Return [x, y] of the center of cell containing provided text 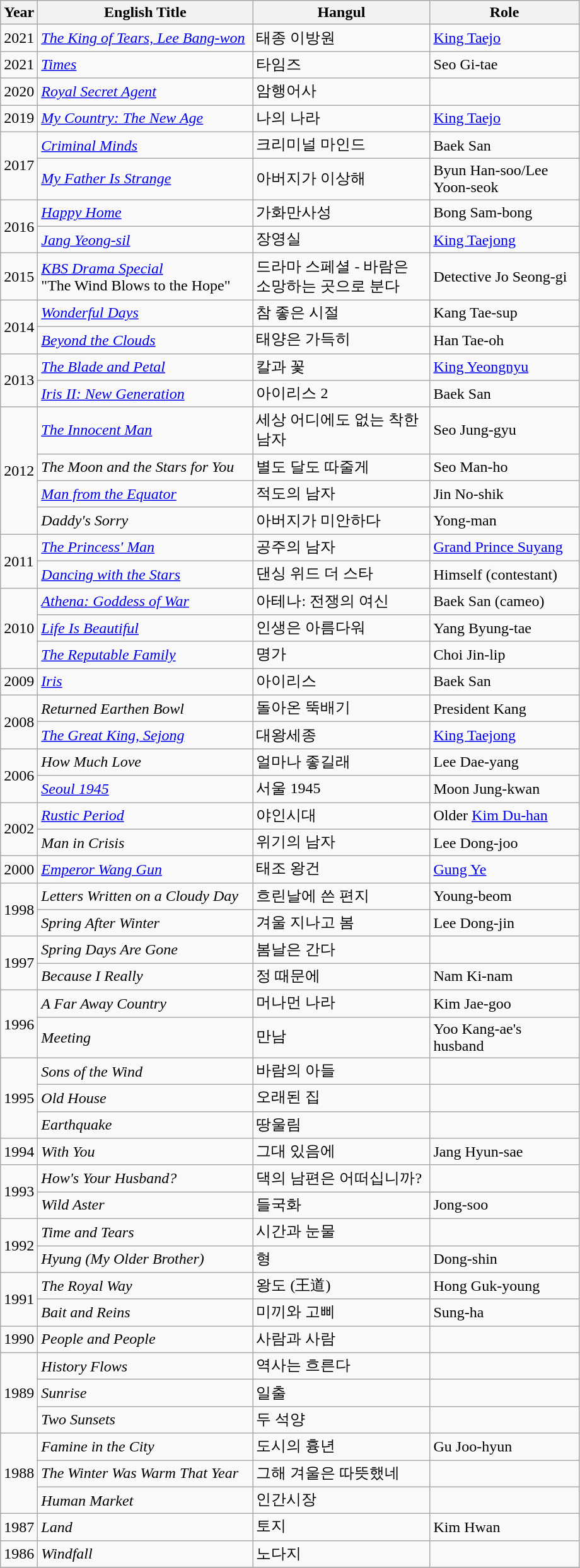
크리미널 마인드 [342, 145]
아이리스 [342, 682]
Kim Hwan [504, 1527]
만남 [342, 1037]
King Yeongnyu [504, 367]
The Winter Was Warm That Year [145, 1474]
Sunrise [145, 1393]
타임즈 [342, 64]
Windfall [145, 1554]
인생은 아름다워 [342, 629]
A Far Away Country [145, 1003]
1986 [19, 1554]
My Father Is Strange [145, 179]
The Princess' Man [145, 548]
Wonderful Days [145, 314]
2010 [19, 628]
Seoul 1945 [145, 789]
Moon Jung-kwan [504, 789]
아이리스 2 [342, 394]
대왕세종 [342, 736]
1996 [19, 1024]
Seo Man-ho [504, 467]
Life Is Beautiful [145, 629]
Gung Ye [504, 869]
흐린날에 쓴 편지 [342, 896]
Baek San (cameo) [504, 601]
Role [504, 13]
Year [19, 13]
The Moon and the Stars for You [145, 467]
1998 [19, 910]
Lee Dae-yang [504, 762]
Kang Tae-sup [504, 314]
2014 [19, 326]
위기의 남자 [342, 843]
KBS Drama Special "The Wind Blows to the Hope" [145, 277]
The Royal Way [145, 1286]
토지 [342, 1527]
태양은 가득히 [342, 340]
암행어사 [342, 92]
The Blade and Petal [145, 367]
1994 [19, 1152]
2002 [19, 829]
적도의 남자 [342, 494]
My Country: The New Age [145, 118]
Daddy's Sorry [145, 520]
도시의 흉년 [342, 1446]
형 [342, 1259]
세상 어디에도 없는 착한 남자 [342, 430]
정 때문에 [342, 976]
Hong Guk-young [504, 1286]
Athena: Goddess of War [145, 601]
1989 [19, 1393]
Bong Sam-bong [504, 213]
Han Tae-oh [504, 340]
Yong-man [504, 520]
Yoo Kang-ae's husband [504, 1037]
History Flows [145, 1366]
Kim Jae-goo [504, 1003]
봄날은 간다 [342, 950]
아버지가 미안하다 [342, 520]
Jin No-shik [504, 494]
1991 [19, 1299]
왕도 (王道) [342, 1286]
2011 [19, 561]
머나먼 나라 [342, 1003]
별도 달도 따줄게 [342, 467]
Jang Hyun-sae [504, 1152]
오래된 집 [342, 1099]
드라마 스페셜 - 바람은 소망하는 곳으로 분다 [342, 277]
Because I Really [145, 976]
Seo Jung-gyu [504, 430]
2008 [19, 722]
아테나: 전쟁의 여신 [342, 601]
Two Sunsets [145, 1420]
Dancing with the Stars [145, 575]
인간시장 [342, 1501]
사람과 사람 [342, 1339]
1997 [19, 963]
땅울림 [342, 1125]
Young-beom [504, 896]
1988 [19, 1474]
Beyond the Clouds [145, 340]
Land [145, 1527]
Sons of the Wind [145, 1071]
시간과 눈물 [342, 1232]
How's Your Husband? [145, 1178]
Lee Dong-jin [504, 924]
President Kang [504, 708]
Gu Joo-hyun [504, 1446]
Times [145, 64]
바람의 아들 [342, 1071]
공주의 남자 [342, 548]
Nam Ki-nam [504, 976]
그대 있음에 [342, 1152]
Byun Han-soo/Lee Yoon-seok [504, 179]
Hyung (My Older Brother) [145, 1259]
Dong-shin [504, 1259]
미끼와 고삐 [342, 1313]
Jang Yeong-sil [145, 239]
The King of Tears, Lee Bang-won [145, 38]
2015 [19, 277]
역사는 흐른다 [342, 1366]
야인시대 [342, 816]
People and People [145, 1339]
장영실 [342, 239]
Himself (contestant) [504, 575]
노다지 [342, 1554]
How Much Love [145, 762]
2009 [19, 682]
English Title [145, 13]
1995 [19, 1098]
Grand Prince Suyang [504, 548]
Older Kim Du-han [504, 816]
1987 [19, 1527]
1993 [19, 1192]
Man from the Equator [145, 494]
Spring Days Are Gone [145, 950]
Emperor Wang Gun [145, 869]
The Reputable Family [145, 655]
2012 [19, 471]
나의 나라 [342, 118]
2006 [19, 775]
댁의 남편은 어떠십니까? [342, 1178]
태종 이방원 [342, 38]
2000 [19, 869]
Rustic Period [145, 816]
Meeting [145, 1037]
Happy Home [145, 213]
Lee Dong-joo [504, 843]
들국화 [342, 1206]
Jong-soo [504, 1206]
일출 [342, 1393]
명가 [342, 655]
2017 [19, 166]
얼마나 좋길래 [342, 762]
Iris II: New Generation [145, 394]
Criminal Minds [145, 145]
가화만사성 [342, 213]
Yang Byung-tae [504, 629]
The Great King, Sejong [145, 736]
Spring After Winter [145, 924]
Bait and Reins [145, 1313]
Wild Aster [145, 1206]
칼과 꽃 [342, 367]
Returned Earthen Bowl [145, 708]
Choi Jin-lip [504, 655]
두 석양 [342, 1420]
2013 [19, 381]
Iris [145, 682]
Sung-ha [504, 1313]
댄싱 위드 더 스타 [342, 575]
Seo Gi-tae [504, 64]
Detective Jo Seong-gi [504, 277]
서울 1945 [342, 789]
Human Market [145, 1501]
Time and Tears [145, 1232]
With You [145, 1152]
Earthquake [145, 1125]
Man in Crisis [145, 843]
Royal Secret Agent [145, 92]
아버지가 이상해 [342, 179]
The Innocent Man [145, 430]
1990 [19, 1339]
1992 [19, 1245]
태조 왕건 [342, 869]
참 좋은 시절 [342, 314]
Old House [145, 1099]
Famine in the City [145, 1446]
Letters Written on a Cloudy Day [145, 896]
그해 겨울은 따뜻했네 [342, 1474]
2020 [19, 92]
Hangul [342, 13]
2019 [19, 118]
2016 [19, 227]
돌아온 뚝배기 [342, 708]
겨울 지나고 봄 [342, 924]
